Return [X, Y] of the center of cell containing provided text 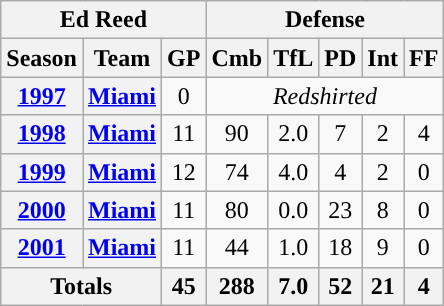
Team [122, 58]
Cmb [237, 58]
21 [383, 286]
PD [340, 58]
45 [184, 286]
288 [237, 286]
1997 [42, 96]
2001 [42, 248]
9 [383, 248]
TfL [294, 58]
2000 [42, 210]
80 [237, 210]
0.0 [294, 210]
Int [383, 58]
1999 [42, 172]
Redshirted [325, 96]
90 [237, 134]
1.0 [294, 248]
Season [42, 58]
FF [424, 58]
4.0 [294, 172]
GP [184, 58]
7 [340, 134]
23 [340, 210]
8 [383, 210]
1998 [42, 134]
12 [184, 172]
Ed Reed [104, 20]
2.0 [294, 134]
44 [237, 248]
7.0 [294, 286]
Totals [82, 286]
74 [237, 172]
52 [340, 286]
Defense [325, 20]
18 [340, 248]
